Provide the (x, y) coordinate of the cell's center where the given text is located.  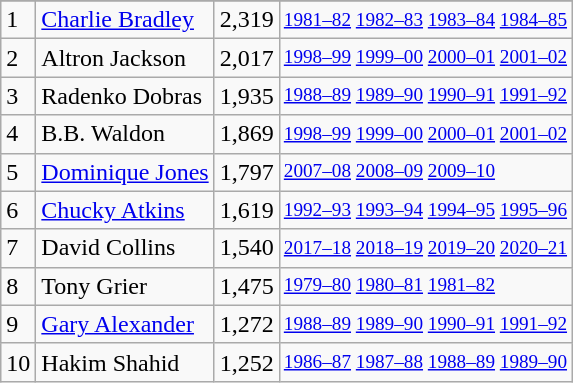
1,797 (246, 172)
1,935 (246, 96)
1,252 (246, 362)
Hakim Shahid (125, 362)
1 (18, 20)
Chucky Atkins (125, 210)
1,475 (246, 286)
Radenko Dobras (125, 96)
1,272 (246, 324)
David Collins (125, 248)
2007–08 2008–09 2009–10 (425, 172)
9 (18, 324)
1,619 (246, 210)
Gary Alexander (125, 324)
6 (18, 210)
2,319 (246, 20)
Tony Grier (125, 286)
2017–18 2018–19 2019–20 2020–21 (425, 248)
4 (18, 134)
7 (18, 248)
2 (18, 58)
3 (18, 96)
1981–82 1982–83 1983–84 1984–85 (425, 20)
1,869 (246, 134)
B.B. Waldon (125, 134)
2,017 (246, 58)
1979–80 1980–81 1981–82 (425, 286)
1,540 (246, 248)
Charlie Bradley (125, 20)
10 (18, 362)
8 (18, 286)
1986–87 1987–88 1988–89 1989–90 (425, 362)
1992–93 1993–94 1994–95 1995–96 (425, 210)
Altron Jackson (125, 58)
5 (18, 172)
Dominique Jones (125, 172)
